Determine the [x, y] coordinate at the center of the cell enclosing the given text.  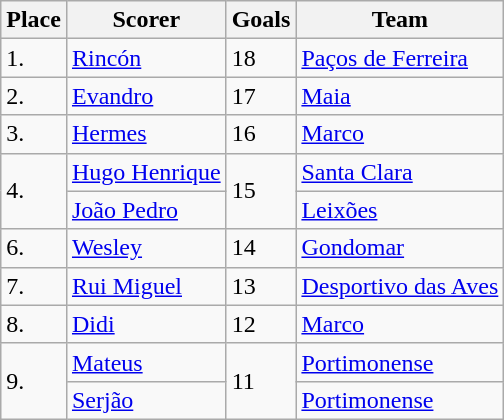
11 [261, 381]
Hugo Henrique [146, 172]
18 [261, 58]
17 [261, 96]
Mateus [146, 362]
Place [34, 20]
Team [400, 20]
3. [34, 134]
6. [34, 248]
16 [261, 134]
Goals [261, 20]
14 [261, 248]
2. [34, 96]
Evandro [146, 96]
12 [261, 324]
13 [261, 286]
15 [261, 191]
1. [34, 58]
Rincón [146, 58]
Didi [146, 324]
Santa Clara [400, 172]
Gondomar [400, 248]
7. [34, 286]
4. [34, 191]
Leixões [400, 210]
Paços de Ferreira [400, 58]
Maia [400, 96]
Hermes [146, 134]
João Pedro [146, 210]
Rui Miguel [146, 286]
9. [34, 381]
Wesley [146, 248]
Scorer [146, 20]
8. [34, 324]
Serjão [146, 400]
Desportivo das Aves [400, 286]
